Extract the [x, y] coordinate from the center of the cell holding the provided text.  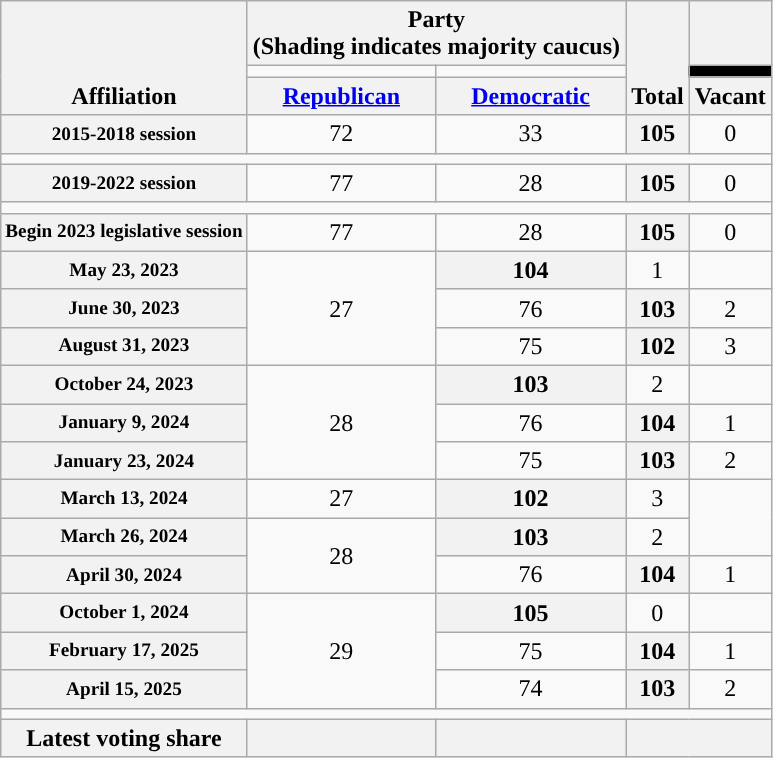
Begin 2023 legislative session [124, 232]
2019-2022 session [124, 183]
March 13, 2024 [124, 499]
74 [530, 689]
Latest voting share [124, 738]
June 30, 2023 [124, 308]
33 [530, 134]
February 17, 2025 [124, 651]
May 23, 2023 [124, 270]
Party (Shading indicates majority caucus) [436, 34]
29 [341, 651]
Republican [341, 96]
Total [658, 58]
Affiliation [124, 58]
January 23, 2024 [124, 461]
Democratic [530, 96]
August 31, 2023 [124, 346]
April 15, 2025 [124, 689]
April 30, 2024 [124, 575]
2015-2018 session [124, 134]
March 26, 2024 [124, 537]
October 24, 2023 [124, 384]
October 1, 2024 [124, 613]
72 [341, 134]
Vacant [730, 96]
January 9, 2024 [124, 423]
